Return [x, y] of the center of cell containing provided text 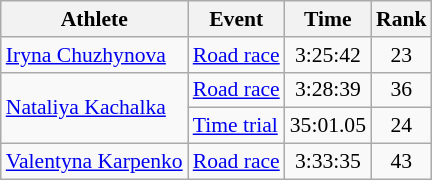
Time [328, 19]
Nataliya Kachalka [94, 108]
3:28:39 [328, 90]
Time trial [236, 126]
Valentyna Karpenko [94, 162]
24 [402, 126]
43 [402, 162]
3:33:35 [328, 162]
35:01.05 [328, 126]
Iryna Chuzhynova [94, 55]
Athlete [94, 19]
23 [402, 55]
Rank [402, 19]
Event [236, 19]
3:25:42 [328, 55]
36 [402, 90]
